Identify which cell holds the provided text, then report its [X, Y] central coordinate. 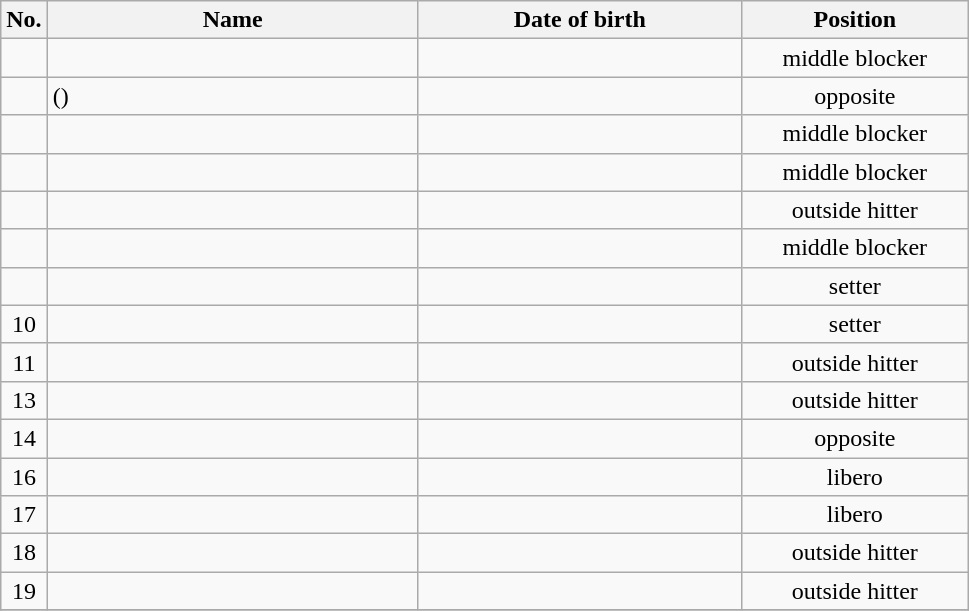
17 [24, 515]
Name [232, 20]
14 [24, 438]
19 [24, 591]
18 [24, 553]
11 [24, 362]
() [232, 96]
16 [24, 477]
10 [24, 324]
13 [24, 400]
Date of birth [580, 20]
Position [854, 20]
No. [24, 20]
